Provide the (X, Y) coordinate of the cell's center where the given text is located.  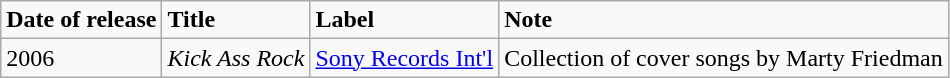
Collection of cover songs by Marty Friedman (724, 58)
Sony Records Int'l (404, 58)
Note (724, 20)
Label (404, 20)
Kick Ass Rock (236, 58)
Title (236, 20)
Date of release (82, 20)
2006 (82, 58)
